Find where the given text appears and provide that cell's center as (x, y) coordinate. 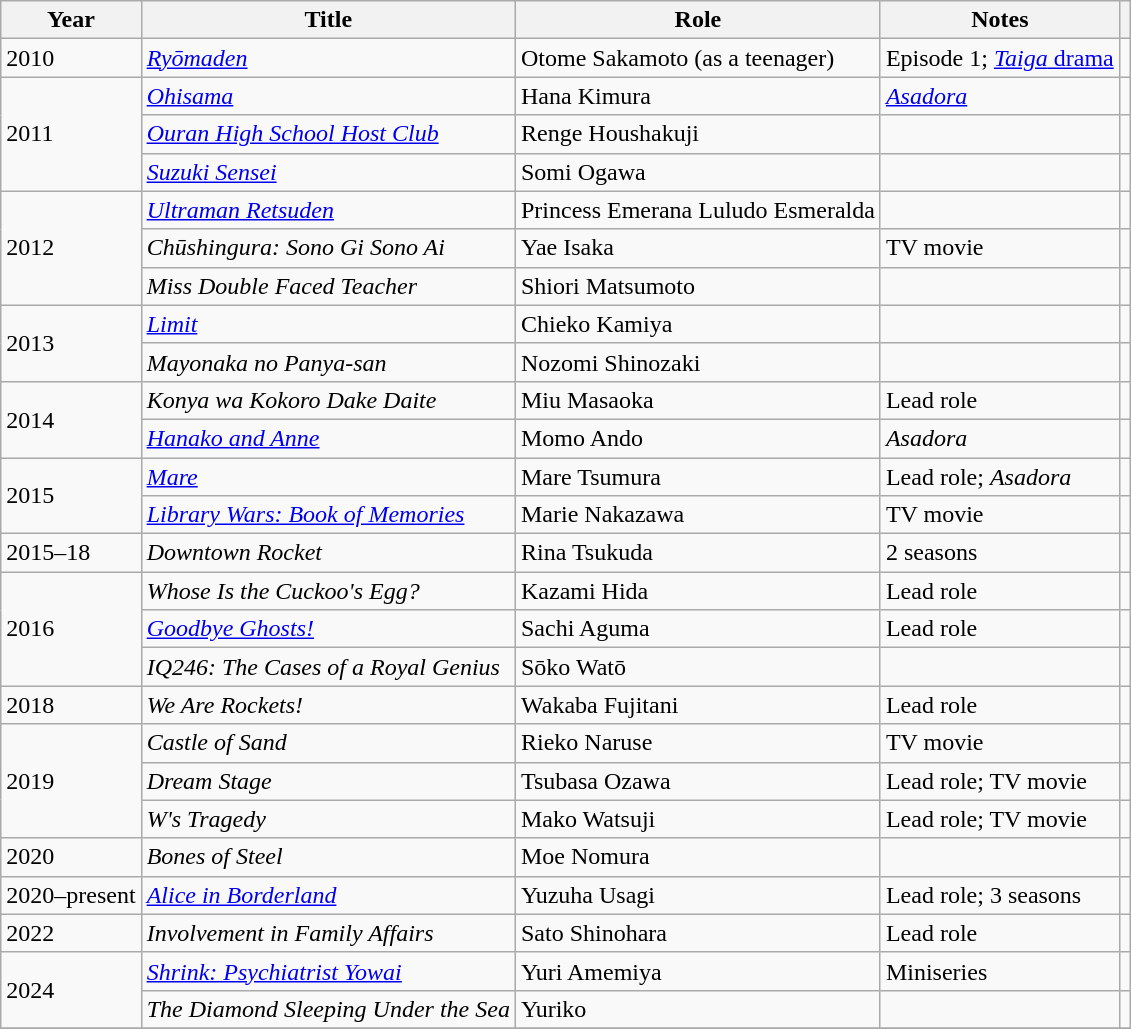
Momo Ando (698, 438)
Limit (328, 324)
W's Tragedy (328, 819)
Princess Emerana Luludo Esmeralda (698, 210)
2020–present (71, 895)
Yae Isaka (698, 248)
Sōko Watō (698, 667)
Chūshingura: Sono Gi Sono Ai (328, 248)
The Diamond Sleeping Under the Sea (328, 1009)
Konya wa Kokoro Dake Daite (328, 400)
Episode 1; Taiga drama (1000, 58)
2012 (71, 248)
2014 (71, 419)
2024 (71, 990)
Mayonaka no Panya-san (328, 362)
Yuriko (698, 1009)
2019 (71, 781)
Title (328, 20)
Sato Shinohara (698, 933)
Shiori Matsumoto (698, 286)
Yuri Amemiya (698, 971)
Alice in Borderland (328, 895)
Ouran High School Host Club (328, 134)
Hana Kimura (698, 96)
Mako Watsuji (698, 819)
2015–18 (71, 553)
Tsubasa Ozawa (698, 781)
Role (698, 20)
Hanako and Anne (328, 438)
Marie Nakazawa (698, 515)
Year (71, 20)
Whose Is the Cuckoo's Egg? (328, 591)
Miss Double Faced Teacher (328, 286)
Lead role; Asadora (1000, 477)
2016 (71, 629)
Ultraman Retsuden (328, 210)
We Are Rockets! (328, 705)
Chieko Kamiya (698, 324)
Ohisama (328, 96)
Dream Stage (328, 781)
2011 (71, 134)
Yuzuha Usagi (698, 895)
Sachi Aguma (698, 629)
Mare Tsumura (698, 477)
IQ246: The Cases of a Royal Genius (328, 667)
Moe Nomura (698, 857)
Goodbye Ghosts! (328, 629)
Rina Tsukuda (698, 553)
2010 (71, 58)
Involvement in Family Affairs (328, 933)
Library Wars: Book of Memories (328, 515)
2022 (71, 933)
Shrink: Psychiatrist Yowai (328, 971)
Miu Masaoka (698, 400)
Somi Ogawa (698, 172)
Mare (328, 477)
2013 (71, 343)
Wakaba Fujitani (698, 705)
2018 (71, 705)
Suzuki Sensei (328, 172)
Lead role; 3 seasons (1000, 895)
Ryōmaden (328, 58)
Kazami Hida (698, 591)
Rieko Naruse (698, 743)
2 seasons (1000, 553)
Castle of Sand (328, 743)
2020 (71, 857)
2015 (71, 496)
Notes (1000, 20)
Downtown Rocket (328, 553)
Bones of Steel (328, 857)
Otome Sakamoto (as a teenager) (698, 58)
Renge Houshakuji (698, 134)
Miniseries (1000, 971)
Nozomi Shinozaki (698, 362)
